Return [x, y] of the center of cell containing provided text 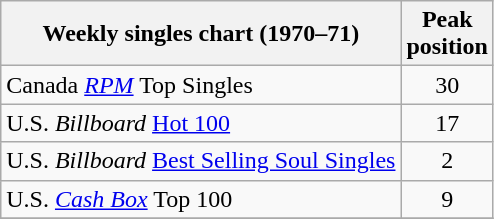
17 [447, 123]
30 [447, 85]
Peakposition [447, 34]
U.S. Cash Box Top 100 [201, 199]
Weekly singles chart (1970–71) [201, 34]
Canada RPM Top Singles [201, 85]
U.S. Billboard Hot 100 [201, 123]
U.S. Billboard Best Selling Soul Singles [201, 161]
9 [447, 199]
2 [447, 161]
